Capture the cell that displays the provided text and extract its (x, y) central coordinate. 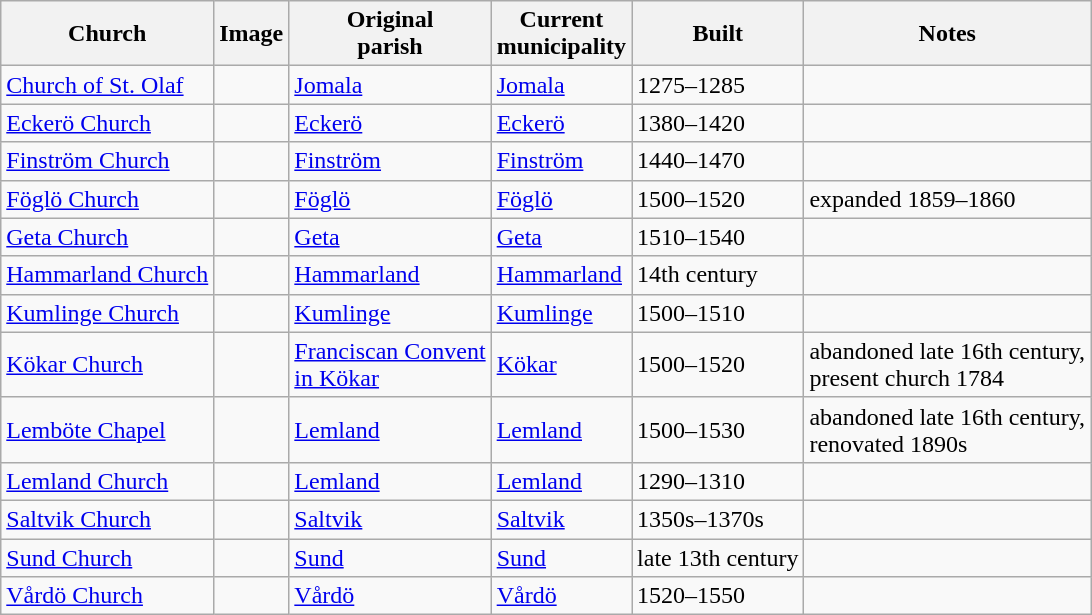
1290–1310 (718, 481)
Finström Church (108, 161)
1510–1540 (718, 237)
1380–1420 (718, 123)
expanded 1859–1860 (948, 199)
Built (718, 34)
1500–1510 (718, 313)
1520–1550 (718, 596)
Hammarland Church (108, 275)
Church (108, 34)
Image (252, 34)
Original parish (390, 34)
Kökar Church (108, 364)
Lemland Church (108, 481)
Eckerö Church (108, 123)
Franciscan Convent in Kökar (390, 364)
abandoned late 16th century, present church 1784 (948, 364)
Föglö Church (108, 199)
1350s–1370s (718, 519)
Saltvik Church (108, 519)
Sund Church (108, 557)
Geta Church (108, 237)
14th century (718, 275)
Current municipality (561, 34)
1275–1285 (718, 85)
Notes (948, 34)
Kumlinge Church (108, 313)
abandoned late 16th century, renovated 1890s (948, 430)
Vårdö Church (108, 596)
1500–1530 (718, 430)
Lemböte Chapel (108, 430)
Church of St. Olaf (108, 85)
Kökar (561, 364)
1440–1470 (718, 161)
late 13th century (718, 557)
